Extract the (x, y) coordinate from the center of the cell holding the provided text.  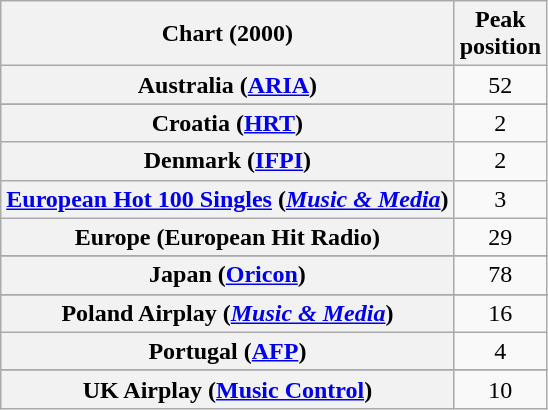
Poland Airplay (Music & Media) (228, 313)
29 (500, 237)
Chart (2000) (228, 34)
Peakposition (500, 34)
Australia (ARIA) (228, 85)
Japan (Oricon) (228, 275)
Croatia (HRT) (228, 123)
52 (500, 85)
UK Airplay (Music Control) (228, 389)
Portugal (AFP) (228, 351)
3 (500, 199)
16 (500, 313)
78 (500, 275)
4 (500, 351)
10 (500, 389)
European Hot 100 Singles (Music & Media) (228, 199)
Denmark (IFPI) (228, 161)
Europe (European Hit Radio) (228, 237)
